Output the [x, y] coordinate of the center of the cell containing the given text.  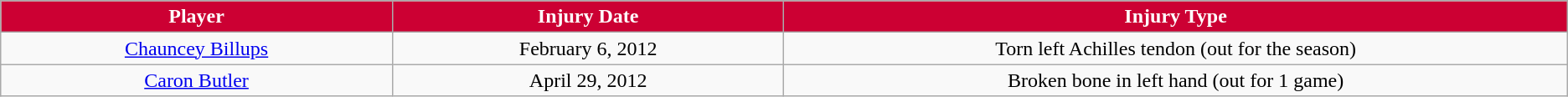
Torn left Achilles tendon (out for the season) [1176, 48]
Player [197, 17]
Chauncey Billups [197, 48]
April 29, 2012 [588, 80]
Injury Type [1176, 17]
Caron Butler [197, 80]
Injury Date [588, 17]
Broken bone in left hand (out for 1 game) [1176, 80]
February 6, 2012 [588, 48]
